Extract the [X, Y] coordinate from the center of the cell holding the provided text.  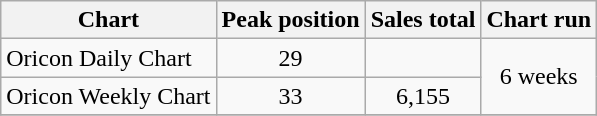
Sales total [423, 20]
Peak position [290, 20]
Chart [108, 20]
33 [290, 96]
Oricon Weekly Chart [108, 96]
6 weeks [539, 77]
Chart run [539, 20]
6,155 [423, 96]
Oricon Daily Chart [108, 58]
29 [290, 58]
